Capture the cell that displays the provided text and extract its (X, Y) central coordinate. 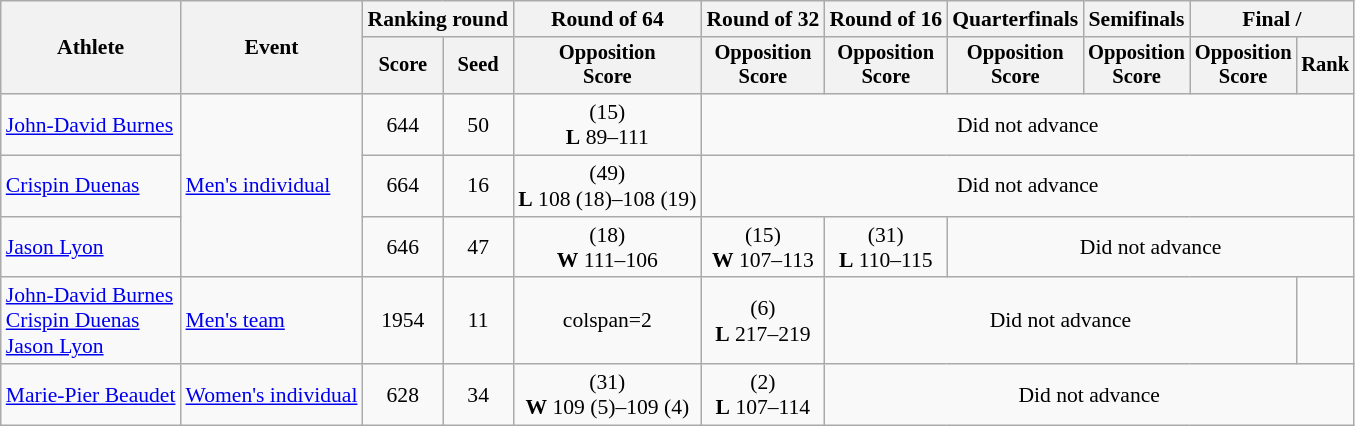
1954 (402, 322)
Semifinals (1136, 19)
Women's individual (272, 394)
Jason Lyon (91, 248)
Rank (1325, 66)
colspan=2 (607, 322)
47 (478, 248)
Ranking round (438, 19)
628 (402, 394)
Final / (1272, 19)
Athlete (91, 48)
(6)L 217–219 (762, 322)
644 (402, 124)
50 (478, 124)
(15)L 89–111 (607, 124)
16 (478, 186)
(2)L 107–114 (762, 394)
Round of 64 (607, 19)
Round of 32 (762, 19)
Seed (478, 66)
(15)W 107–113 (762, 248)
664 (402, 186)
646 (402, 248)
John-David Burnes (91, 124)
Men's individual (272, 186)
Marie-Pier Beaudet (91, 394)
Event (272, 48)
Round of 16 (886, 19)
(18)W 111–106 (607, 248)
(31)L 110–115 (886, 248)
Quarterfinals (1015, 19)
(31)W 109 (5)–109 (4) (607, 394)
Crispin Duenas (91, 186)
Score (402, 66)
Men's team (272, 322)
John-David Burnes Crispin DuenasJason Lyon (91, 322)
(49)L 108 (18)–108 (19) (607, 186)
11 (478, 322)
34 (478, 394)
